Output the (x, y) coordinate of the center of the cell containing the given text.  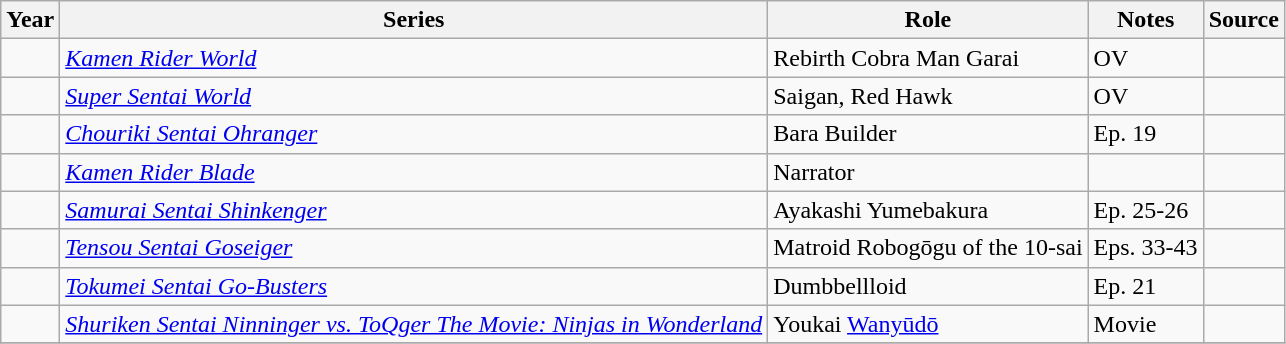
Ep. 21 (1146, 286)
Ep. 25-26 (1146, 210)
Dumbbellloid (928, 286)
Samurai Sentai Shinkenger (414, 210)
Series (414, 20)
Role (928, 20)
Narrator (928, 172)
Matroid Robogōgu of the 10-sai (928, 248)
Year (30, 20)
Source (1244, 20)
Tokumei Sentai Go-Busters (414, 286)
Shuriken Sentai Ninninger vs. ToQger The Movie: Ninjas in Wonderland (414, 324)
Chouriki Sentai Ohranger (414, 134)
Tensou Sentai Goseiger (414, 248)
Notes (1146, 20)
Kamen Rider Blade (414, 172)
Movie (1146, 324)
Saigan, Red Hawk (928, 96)
Bara Builder (928, 134)
Youkai Wanyūdō (928, 324)
Ayakashi Yumebakura (928, 210)
Super Sentai World (414, 96)
Kamen Rider World (414, 58)
Rebirth Cobra Man Garai (928, 58)
Ep. 19 (1146, 134)
Eps. 33-43 (1146, 248)
